Capture the cell that displays the provided text and extract its (X, Y) central coordinate. 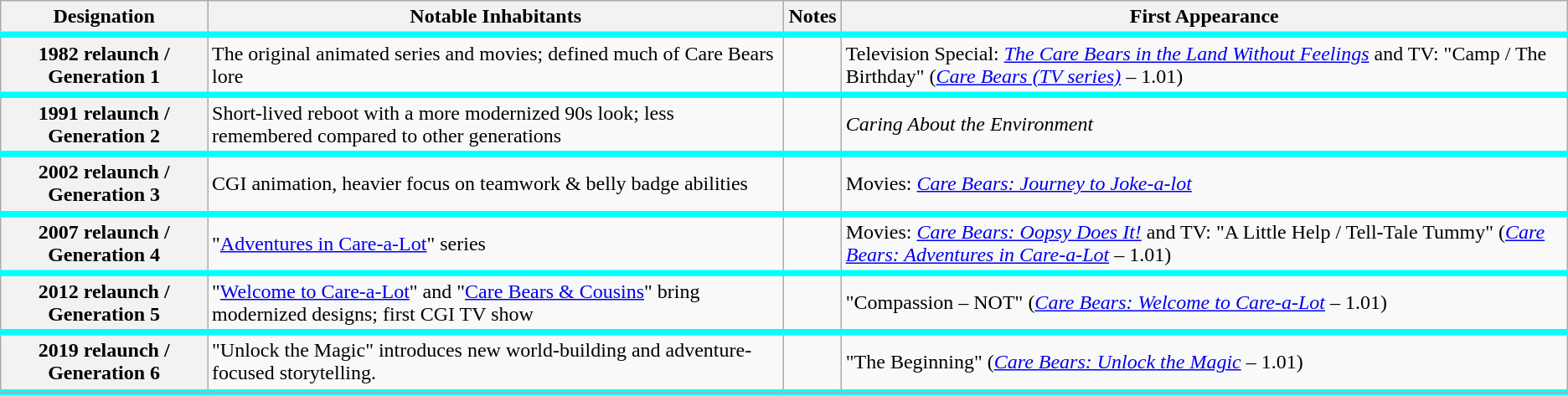
Television Special: The Care Bears in the Land Without Feelings and TV: "Camp / The Birthday" (Care Bears (TV series) – 1.01) (1204, 65)
Designation (104, 18)
"The Beginning" (Care Bears: Unlock the Magic – 1.01) (1204, 362)
"Unlock the Magic" introduces new world-building and adventure-focused storytelling. (496, 362)
"Welcome to Care-a-Lot" and "Care Bears & Cousins" bring modernized designs; first CGI TV show (496, 303)
Movies: Care Bears: Journey to Joke-a-lot (1204, 184)
First Appearance (1204, 18)
"Compassion – NOT" (Care Bears: Welcome to Care-a-Lot – 1.01) (1204, 303)
2019 relaunch / Generation 6 (104, 362)
Notable Inhabitants (496, 18)
The original animated series and movies; defined much of Care Bears lore (496, 65)
Movies: Care Bears: Oopsy Does It! and TV: "A Little Help / Tell-Tale Tummy" (Care Bears: Adventures in Care-a-Lot – 1.01) (1204, 243)
2012 relaunch / Generation 5 (104, 303)
"Adventures in Care-a-Lot" series (496, 243)
Notes (812, 18)
2007 relaunch / Generation 4 (104, 243)
1982 relaunch / Generation 1 (104, 65)
Caring About the Environment (1204, 124)
2002 relaunch / Generation 3 (104, 184)
1991 relaunch / Generation 2 (104, 124)
CGI animation, heavier focus on teamwork & belly badge abilities (496, 184)
Short-lived reboot with a more modernized 90s look; less remembered compared to other generations (496, 124)
